Scan for the cell matching the given text and deliver its [X, Y] coordinate at center. 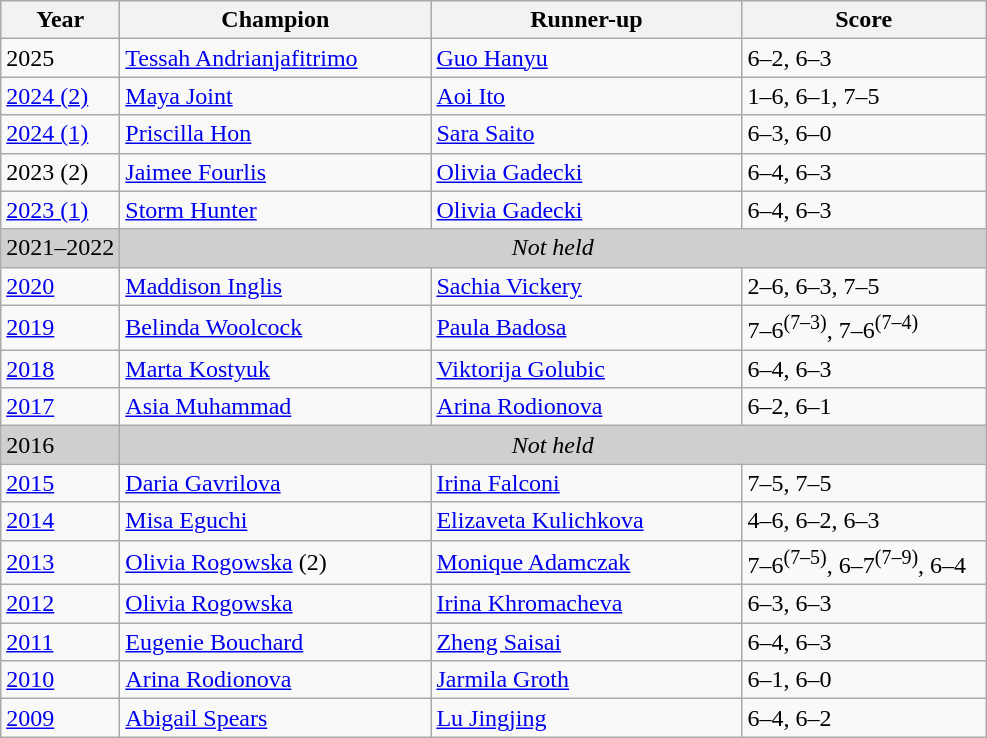
Sachia Vickery [586, 286]
6–4, 6–2 [864, 718]
Score [864, 20]
2018 [60, 369]
Lu Jingjing [586, 718]
7–6(7–5), 6–7(7–9), 6–4 [864, 562]
6–3, 6–3 [864, 604]
Irina Falconi [586, 483]
Champion [276, 20]
Elizaveta Kulichkova [586, 521]
Year [60, 20]
Olivia Rogowska (2) [276, 562]
Daria Gavrilova [276, 483]
Monique Adamczak [586, 562]
2014 [60, 521]
Eugenie Bouchard [276, 642]
Olivia Rogowska [276, 604]
7–6(7–3), 7–6(7–4) [864, 328]
Viktorija Golubic [586, 369]
Misa Eguchi [276, 521]
6–2, 6–1 [864, 407]
Irina Khromacheva [586, 604]
2–6, 6–3, 7–5 [864, 286]
6–3, 6–0 [864, 134]
Tessah Andrianjafitrimo [276, 58]
Jarmila Groth [586, 680]
Storm Hunter [276, 210]
Maddison Inglis [276, 286]
2019 [60, 328]
Guo Hanyu [586, 58]
2023 (2) [60, 172]
Abigail Spears [276, 718]
2024 (2) [60, 96]
Belinda Woolcock [276, 328]
4–6, 6–2, 6–3 [864, 521]
Paula Badosa [586, 328]
Marta Kostyuk [276, 369]
1–6, 6–1, 7–5 [864, 96]
6–1, 6–0 [864, 680]
2012 [60, 604]
2024 (1) [60, 134]
7–5, 7–5 [864, 483]
Zheng Saisai [586, 642]
Priscilla Hon [276, 134]
Aoi Ito [586, 96]
2021–2022 [60, 248]
Jaimee Fourlis [276, 172]
Maya Joint [276, 96]
2009 [60, 718]
2011 [60, 642]
2016 [60, 445]
2013 [60, 562]
Runner-up [586, 20]
Sara Saito [586, 134]
Asia Muhammad [276, 407]
2025 [60, 58]
2023 (1) [60, 210]
2010 [60, 680]
6–2, 6–3 [864, 58]
2015 [60, 483]
2017 [60, 407]
2020 [60, 286]
